Find where the given text appears and provide that cell's center as [X, Y] coordinate. 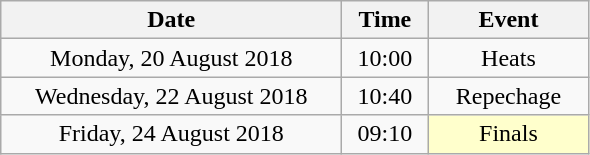
Wednesday, 22 August 2018 [172, 96]
09:10 [385, 134]
Time [385, 20]
Date [172, 20]
10:40 [385, 96]
Repechage [508, 96]
Heats [508, 58]
Friday, 24 August 2018 [172, 134]
Finals [508, 134]
Monday, 20 August 2018 [172, 58]
Event [508, 20]
10:00 [385, 58]
